Return the (x, y) coordinate for the center point of the cell that contains the specified text.  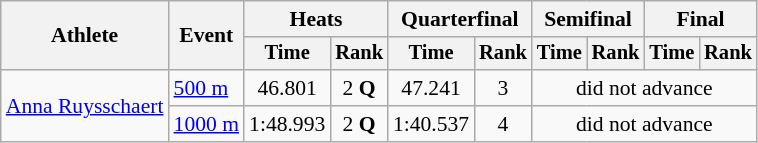
500 m (206, 88)
46.801 (287, 88)
Athlete (85, 36)
4 (503, 124)
3 (503, 88)
Heats (316, 19)
1:40.537 (431, 124)
1000 m (206, 124)
Event (206, 36)
Semifinal (588, 19)
Quarterfinal (460, 19)
Final (700, 19)
1:48.993 (287, 124)
Anna Ruysschaert (85, 106)
47.241 (431, 88)
